Identify which cell holds the provided text, then report its [x, y] central coordinate. 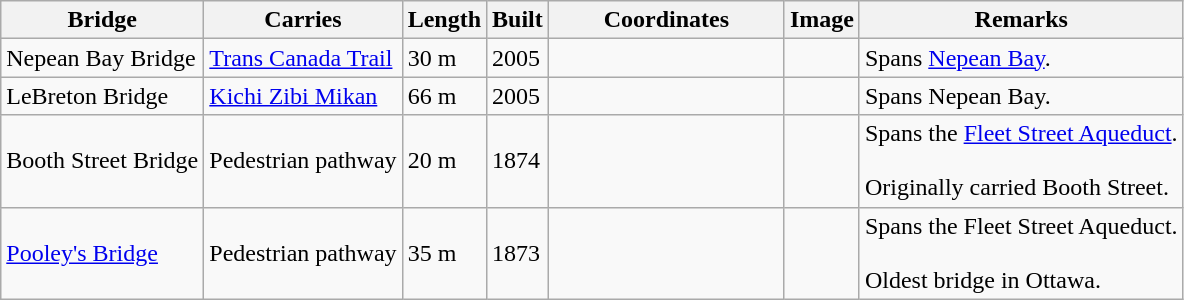
Booth Street Bridge [102, 161]
30 m [444, 58]
Built [518, 20]
1873 [518, 253]
Coordinates [666, 20]
Length [444, 20]
Spans the Fleet Street Aqueduct.Originally carried Booth Street. [1021, 161]
Bridge [102, 20]
LeBreton Bridge [102, 96]
Spans the Fleet Street Aqueduct.Oldest bridge in Ottawa. [1021, 253]
Nepean Bay Bridge [102, 58]
66 m [444, 96]
20 m [444, 161]
Image [822, 20]
Trans Canada Trail [303, 58]
Pooley's Bridge [102, 253]
1874 [518, 161]
35 m [444, 253]
Remarks [1021, 20]
Kichi Zibi Mikan [303, 96]
Carries [303, 20]
